Detect which cell encompasses the target text, then output its [X, Y] center coordinate. 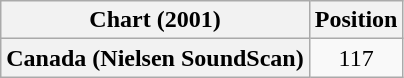
117 [356, 58]
Chart (2001) [155, 20]
Position [356, 20]
Canada (Nielsen SoundScan) [155, 58]
